Identify which cell holds the provided text, then report its (x, y) central coordinate. 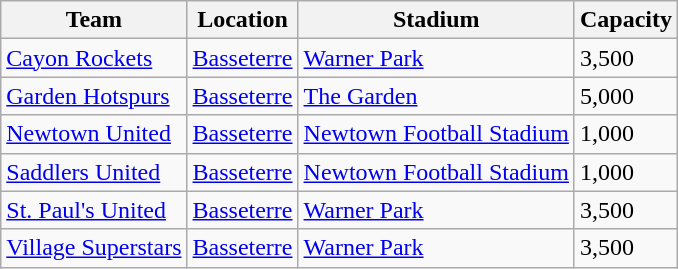
Garden Hotspurs (94, 96)
Team (94, 20)
Saddlers United (94, 172)
Village Superstars (94, 248)
Location (242, 20)
Cayon Rockets (94, 58)
5,000 (626, 96)
The Garden (436, 96)
Newtown United (94, 134)
Capacity (626, 20)
Stadium (436, 20)
St. Paul's United (94, 210)
